Return the (x, y) coordinate for the center point of the cell that contains the specified text.  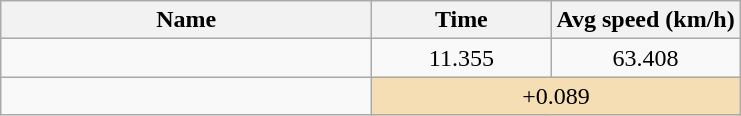
Avg speed (km/h) (646, 20)
63.408 (646, 58)
+0.089 (556, 96)
11.355 (462, 58)
Time (462, 20)
Name (186, 20)
